Scan for the cell matching the given text and deliver its (x, y) coordinate at center. 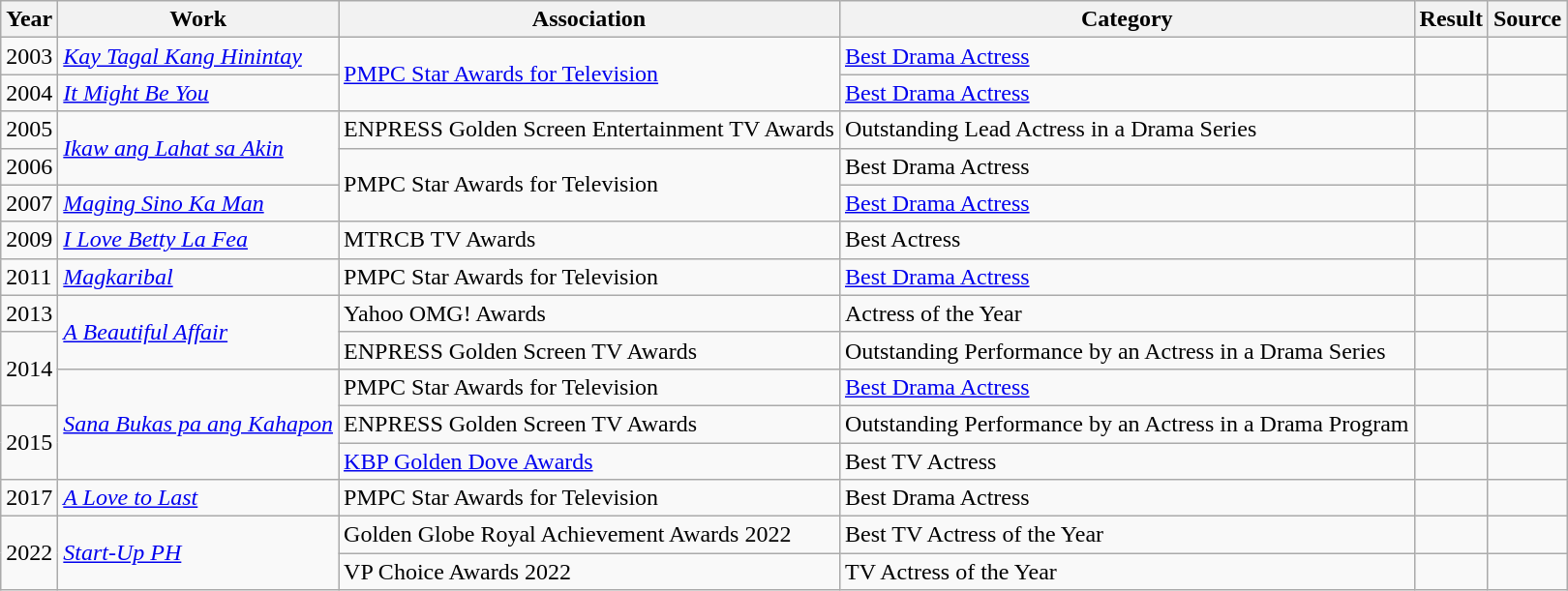
Outstanding Performance by an Actress in a Drama Series (1127, 350)
2009 (29, 240)
2017 (29, 498)
Best Actress (1127, 240)
I Love Betty La Fea (198, 240)
2004 (29, 93)
Ikaw ang Lahat sa Akin (198, 148)
Kay Tagal Kang Hinintay (198, 56)
A Beautiful Affair (198, 332)
Actress of the Year (1127, 313)
2015 (29, 442)
2006 (29, 166)
Work (198, 19)
2013 (29, 313)
Golden Globe Royal Achievement Awards 2022 (589, 535)
Outstanding Performance by an Actress in a Drama Program (1127, 424)
ENPRESS Golden Screen Entertainment TV Awards (589, 130)
KBP Golden Dove Awards (589, 461)
Maging Sino Ka Man (198, 203)
Best TV Actress of the Year (1127, 535)
2022 (29, 553)
Source (1527, 19)
TV Actress of the Year (1127, 572)
Year (29, 19)
Yahoo OMG! Awards (589, 313)
Sana Bukas pa ang Kahapon (198, 424)
2005 (29, 130)
Outstanding Lead Actress in a Drama Series (1127, 130)
2011 (29, 277)
Category (1127, 19)
Start-Up PH (198, 553)
2007 (29, 203)
2014 (29, 369)
It Might Be You (198, 93)
Magkaribal (198, 277)
VP Choice Awards 2022 (589, 572)
MTRCB TV Awards (589, 240)
Association (589, 19)
Result (1451, 19)
2003 (29, 56)
Best TV Actress (1127, 461)
A Love to Last (198, 498)
